For the text-containing cell, return its midpoint in [X, Y] coordinate format. 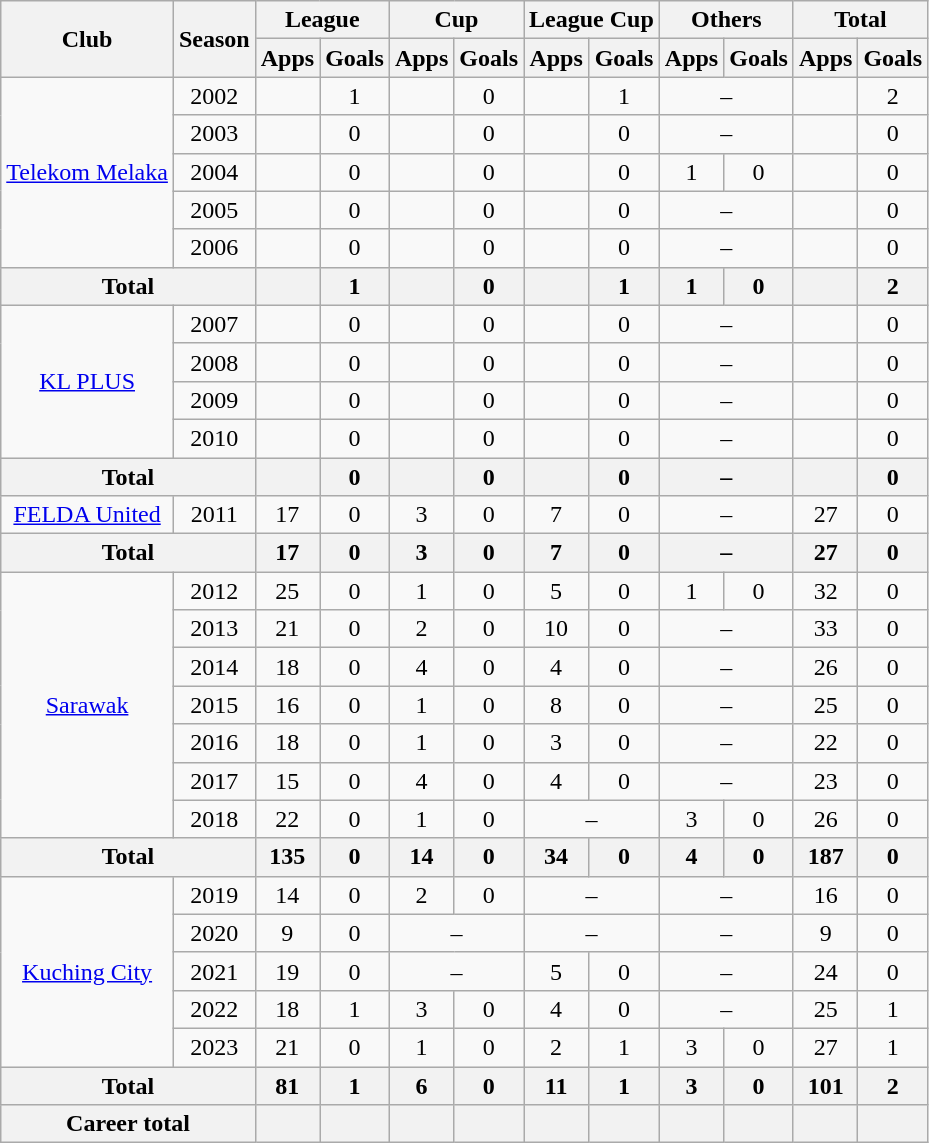
2003 [214, 134]
Others [726, 20]
6 [421, 1085]
2011 [214, 515]
19 [287, 971]
2022 [214, 1009]
2005 [214, 210]
Career total [128, 1124]
2015 [214, 705]
League Cup [592, 20]
8 [556, 705]
FELDA United [88, 515]
23 [825, 781]
34 [556, 857]
2014 [214, 667]
2023 [214, 1047]
KL PLUS [88, 381]
Season [214, 39]
15 [287, 781]
2004 [214, 172]
10 [556, 629]
24 [825, 971]
2020 [214, 933]
11 [556, 1085]
2012 [214, 591]
2007 [214, 324]
33 [825, 629]
32 [825, 591]
2006 [214, 248]
135 [287, 857]
2016 [214, 743]
2008 [214, 362]
Sarawak [88, 705]
2009 [214, 400]
League [322, 20]
2018 [214, 819]
187 [825, 857]
81 [287, 1085]
2021 [214, 971]
2013 [214, 629]
Cup [456, 20]
2010 [214, 438]
Kuching City [88, 971]
101 [825, 1085]
2019 [214, 895]
Club [88, 39]
Telekom Melaka [88, 172]
2002 [214, 96]
2017 [214, 781]
